Scan for the cell matching the given text and deliver its (x, y) coordinate at center. 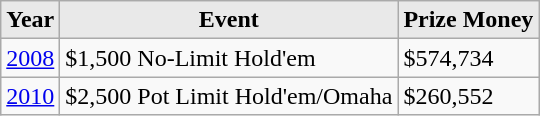
$2,500 Pot Limit Hold'em/Omaha (229, 96)
Event (229, 20)
$260,552 (468, 96)
2010 (30, 96)
$1,500 No-Limit Hold'em (229, 58)
Year (30, 20)
$574,734 (468, 58)
Prize Money (468, 20)
2008 (30, 58)
